Locate the cell with the specified text and output its (x, y) center coordinate. 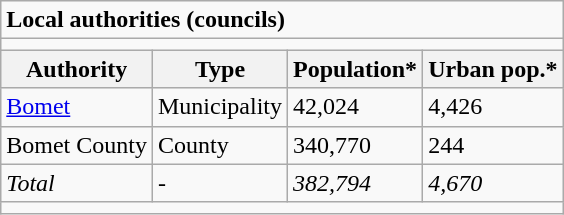
Total (77, 183)
- (220, 183)
Municipality (220, 107)
Population* (356, 69)
Urban pop.* (493, 69)
Authority (77, 69)
County (220, 145)
Local authorities (councils) (282, 20)
4,670 (493, 183)
4,426 (493, 107)
Type (220, 69)
Bomet (77, 107)
244 (493, 145)
340,770 (356, 145)
382,794 (356, 183)
Bomet County (77, 145)
42,024 (356, 107)
